Pinpoint the cell where the given text exists, returning its [x, y] midpoint coordinate. 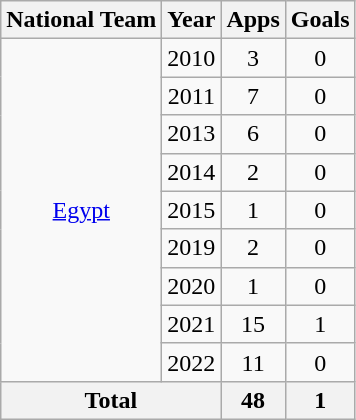
48 [253, 400]
2019 [192, 248]
2013 [192, 134]
Apps [253, 20]
National Team [82, 20]
15 [253, 324]
2022 [192, 362]
Goals [320, 20]
7 [253, 96]
2011 [192, 96]
2021 [192, 324]
6 [253, 134]
2010 [192, 58]
Year [192, 20]
11 [253, 362]
2014 [192, 172]
Egypt [82, 210]
Total [111, 400]
3 [253, 58]
2015 [192, 210]
2020 [192, 286]
